Extract the (x, y) coordinate from the center of the cell holding the provided text.  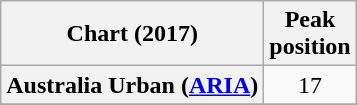
Chart (2017) (132, 34)
Peakposition (310, 34)
17 (310, 85)
Australia Urban (ARIA) (132, 85)
